Determine the (x, y) coordinate at the center of the cell enclosing the given text.  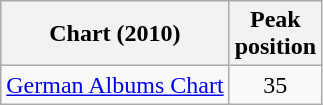
Peak position (275, 34)
35 (275, 85)
German Albums Chart (115, 85)
Chart (2010) (115, 34)
